Extract the [X, Y] coordinate from the center of the cell holding the provided text.  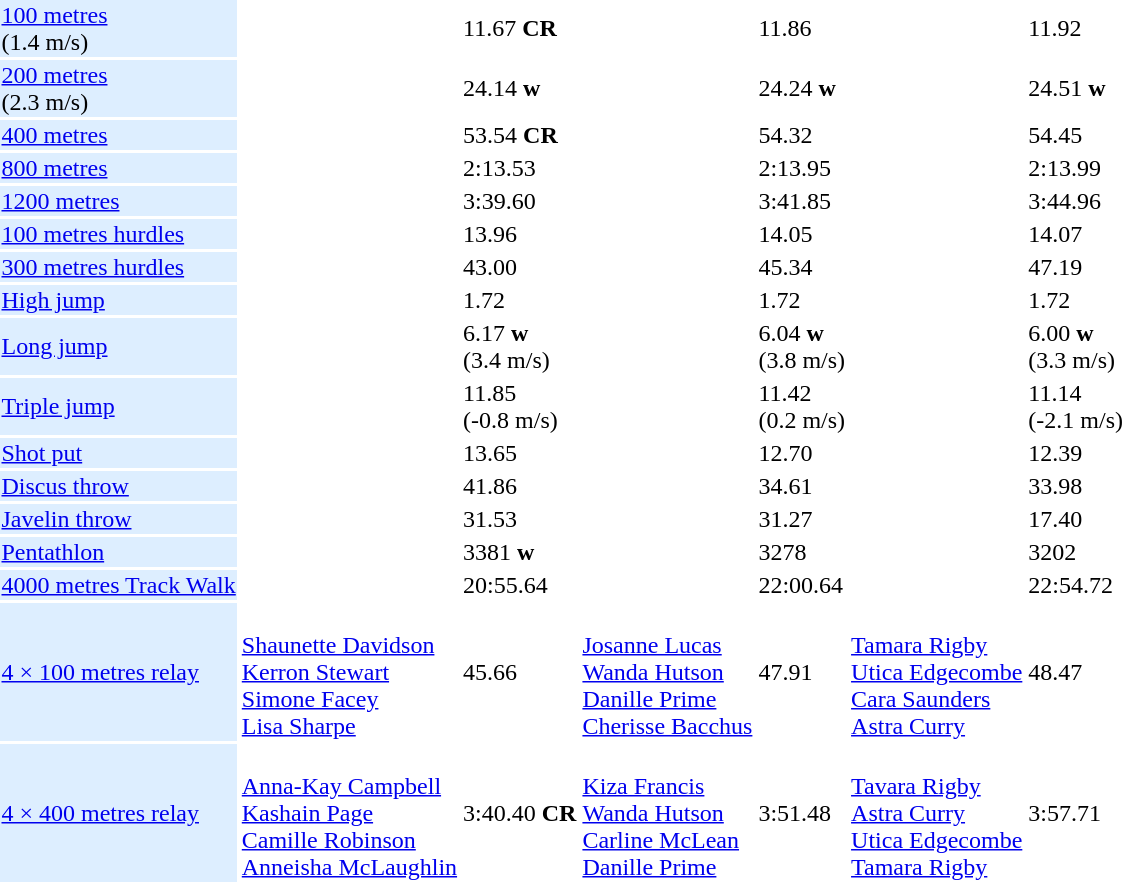
3381 w [520, 552]
45.34 [802, 267]
100 metres hurdles [118, 234]
3:41.85 [802, 201]
3:51.48 [802, 813]
6.04 w (3.8 m/s) [802, 346]
34.61 [802, 486]
11.86 [802, 28]
Triple jump [118, 406]
12.70 [802, 453]
2:13.53 [520, 168]
Shot put [118, 453]
300 metres hurdles [118, 267]
Josanne Lucas Wanda Hutson Danille Prime Cherisse Bacchus [668, 672]
Tamara Rigby Utica Edgecombe Cara Saunders Astra Curry [937, 672]
20:55.64 [520, 585]
1200 metres [118, 201]
2:13.95 [802, 168]
Javelin throw [118, 519]
Kiza Francis Wanda Hutson Carline McLean Danille Prime [668, 813]
400 metres [118, 135]
47.91 [802, 672]
24.14 w [520, 88]
31.27 [802, 519]
Shaunette Davidson Kerron Stewart Simone Facey Lisa Sharpe [349, 672]
3:40.40 CR [520, 813]
22:00.64 [802, 585]
31.53 [520, 519]
45.66 [520, 672]
High jump [118, 300]
Tavara Rigby Astra Curry Utica Edgecombe Tamara Rigby [937, 813]
Long jump [118, 346]
4000 metres Track Walk [118, 585]
43.00 [520, 267]
13.96 [520, 234]
200 metres (2.3 m/s) [118, 88]
11.42 (0.2 m/s) [802, 406]
41.86 [520, 486]
53.54 CR [520, 135]
4 × 400 metres relay [118, 813]
3278 [802, 552]
Anna-Kay Campbell Kashain Page Camille Robinson Anneisha McLaughlin [349, 813]
14.05 [802, 234]
11.85 (-0.8 m/s) [520, 406]
100 metres (1.4 m/s) [118, 28]
4 × 100 metres relay [118, 672]
6.17 w (3.4 m/s) [520, 346]
3:39.60 [520, 201]
13.65 [520, 453]
11.67 CR [520, 28]
24.24 w [802, 88]
800 metres [118, 168]
Discus throw [118, 486]
Pentathlon [118, 552]
54.32 [802, 135]
